Locate the cell with the specified text and output its [x, y] center coordinate. 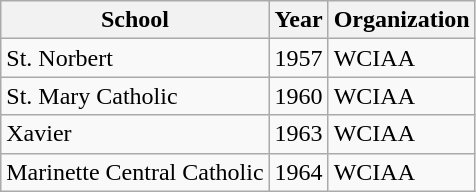
Organization [402, 20]
1963 [298, 134]
1964 [298, 172]
St. Mary Catholic [135, 96]
Year [298, 20]
1960 [298, 96]
School [135, 20]
1957 [298, 58]
Xavier [135, 134]
Marinette Central Catholic [135, 172]
St. Norbert [135, 58]
